Identify which cell holds the provided text, then report its (x, y) central coordinate. 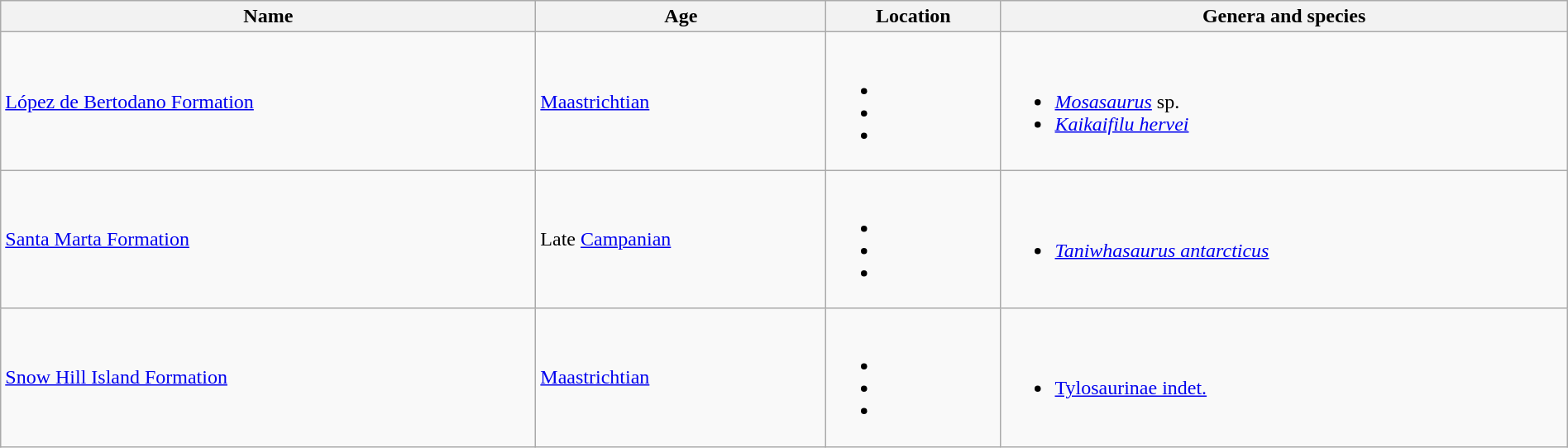
Age (681, 17)
Santa Marta Formation (268, 240)
Late Campanian (681, 240)
López de Bertodano Formation (268, 101)
Tylosaurinae indet. (1284, 377)
Snow Hill Island Formation (268, 377)
Name (268, 17)
Location (913, 17)
Taniwhasaurus antarcticus (1284, 240)
Genera and species (1284, 17)
Mosasaurus sp.Kaikaifilu hervei (1284, 101)
